From the cell containing the given text, extract its center point as [X, Y] coordinate. 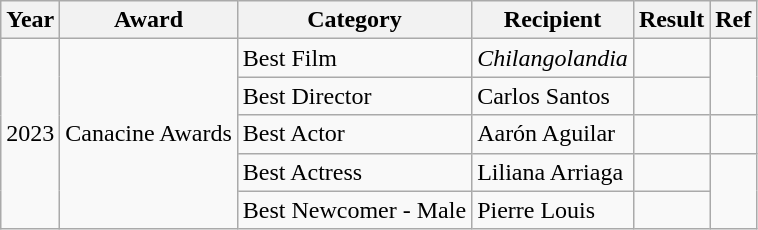
Best Director [354, 96]
Category [354, 20]
Best Newcomer - Male [354, 210]
Aarón Aguilar [553, 134]
Canacine Awards [148, 134]
Year [30, 20]
Chilangolandia [553, 58]
Result [671, 20]
Recipient [553, 20]
Best Actor [354, 134]
Ref [734, 20]
2023 [30, 134]
Carlos Santos [553, 96]
Best Film [354, 58]
Liliana Arriaga [553, 172]
Best Actress [354, 172]
Award [148, 20]
Pierre Louis [553, 210]
